Provide the (X, Y) coordinate of the cell's center where the given text is located.  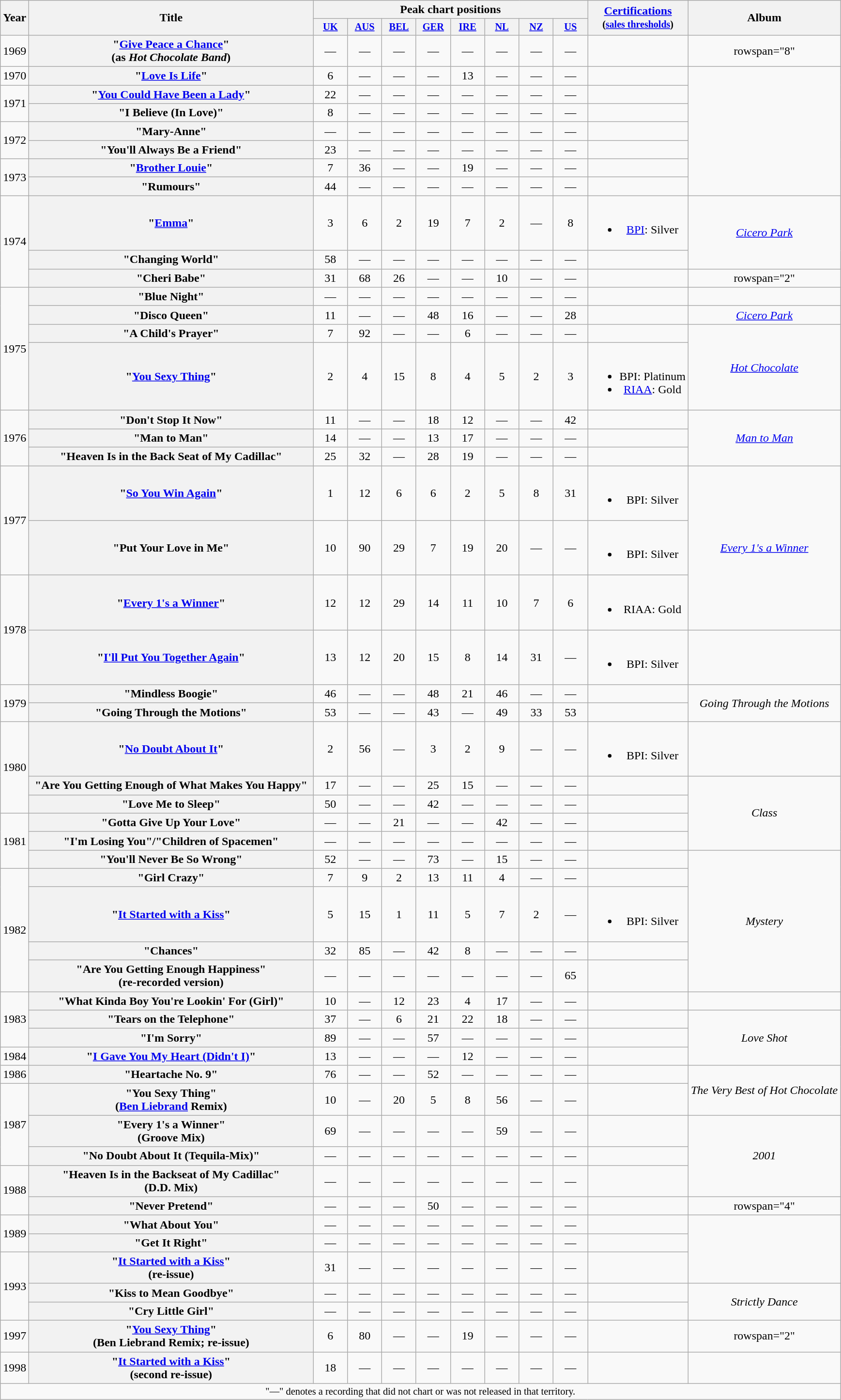
Class (764, 813)
1973 (15, 177)
Certifications(sales thresholds) (638, 18)
69 (330, 1131)
Every 1's a Winner (764, 548)
"Disco Queen" (171, 315)
1988 (15, 1190)
"—" denotes a recording that did not chart or was not released in that territory. (420, 1392)
"Emma" (171, 223)
"I'm Losing You"/"Children of Spacemen" (171, 841)
85 (365, 951)
1976 (15, 438)
"Blue Night" (171, 296)
"I'll Put You Together Again" (171, 658)
76 (330, 1075)
1981 (15, 841)
"A Child's Prayer" (171, 333)
1971 (15, 104)
1984 (15, 1056)
"Girl Crazy" (171, 877)
Title (171, 18)
"Mindless Boogie" (171, 694)
"Are You Getting Enough Happiness"(re-recorded version) (171, 976)
"What About You" (171, 1224)
1997 (15, 1337)
GER (433, 27)
1978 (15, 630)
Love Shot (764, 1038)
1983 (15, 1019)
"You'll Never Be So Wrong" (171, 859)
"Don't Stop It Now" (171, 419)
1972 (15, 140)
"You Sexy Thing" (171, 376)
Year (15, 18)
"No Doubt About It" (171, 749)
"Every 1's a Winner"(Groove Mix) (171, 1131)
"Brother Louie" (171, 168)
BEL (399, 27)
1977 (15, 521)
"Love Is Life" (171, 76)
1980 (15, 767)
65 (570, 976)
Strictly Dance (764, 1302)
"No Doubt About It (Tequila-Mix)" (171, 1156)
37 (330, 1019)
"Man to Man" (171, 438)
"Cry Little Girl" (171, 1311)
Hot Chocolate (764, 367)
"You'll Always Be a Friend" (171, 150)
33 (536, 712)
26 (399, 278)
1969 (15, 50)
AUS (365, 27)
NZ (536, 27)
1974 (15, 241)
1970 (15, 76)
Going Through the Motions (764, 703)
Peak chart positions (450, 10)
"Love Me to Sleep" (171, 804)
"You Sexy Thing"(Ben Liebrand Remix; re-issue) (171, 1337)
1998 (15, 1368)
"Get It Right" (171, 1243)
"Never Pretend" (171, 1206)
57 (433, 1038)
"It Started with a Kiss"(second re-issue) (171, 1368)
36 (365, 168)
"Chances" (171, 951)
58 (330, 260)
1989 (15, 1233)
1975 (15, 349)
1987 (15, 1124)
1993 (15, 1286)
"Going Through the Motions" (171, 712)
"It Started with a Kiss"(re-issue) (171, 1268)
"Cheri Babe" (171, 278)
73 (433, 859)
RIAA: Gold (638, 602)
BPI: PlatinumRIAA: Gold (638, 376)
89 (330, 1038)
44 (330, 186)
"Tears on the Telephone" (171, 1019)
"I'm Sorry" (171, 1038)
"Mary-Anne" (171, 131)
80 (365, 1337)
"Are You Getting Enough of What Makes You Happy" (171, 785)
US (570, 27)
1982 (15, 930)
16 (468, 315)
IRE (468, 27)
"Every 1's a Winner" (171, 602)
49 (502, 712)
"Rumours" (171, 186)
rowspan="8" (764, 50)
"Heaven Is in the Back Seat of My Cadillac" (171, 457)
90 (365, 548)
"Changing World" (171, 260)
"You Sexy Thing"(Ben Liebrand Remix) (171, 1099)
59 (502, 1131)
1986 (15, 1075)
"Kiss to Mean Goodbye" (171, 1292)
"What Kinda Boy You're Lookin' For (Girl)" (171, 1001)
"Gotta Give Up Your Love" (171, 822)
"I Believe (In Love)" (171, 113)
"So You Win Again" (171, 493)
"It Started with a Kiss" (171, 914)
"Give Peace a Chance"(as Hot Chocolate Band) (171, 50)
NL (502, 27)
Mystery (764, 921)
UK (330, 27)
43 (433, 712)
2001 (764, 1156)
"Put Your Love in Me" (171, 548)
"I Gave You My Heart (Didn't I)" (171, 1056)
rowspan="4" (764, 1206)
"You Could Have Been a Lady" (171, 94)
"Heartache No. 9" (171, 1075)
92 (365, 333)
1979 (15, 703)
Man to Man (764, 438)
The Very Best of Hot Chocolate (764, 1091)
"Heaven Is in the Backseat of My Cadillac"(D.D. Mix) (171, 1181)
Album (764, 18)
68 (365, 278)
